Determine the (x, y) coordinate at the center of the cell enclosing the given text.  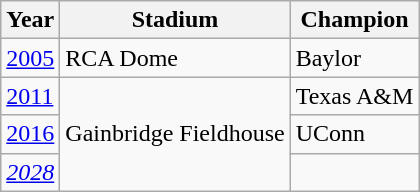
Champion (354, 20)
UConn (354, 134)
Texas A&M (354, 96)
2016 (30, 134)
Gainbridge Fieldhouse (175, 134)
RCA Dome (175, 58)
Stadium (175, 20)
Year (30, 20)
2005 (30, 58)
2011 (30, 96)
2028 (30, 172)
Baylor (354, 58)
